For the text-containing cell, return its midpoint in (X, Y) coordinate format. 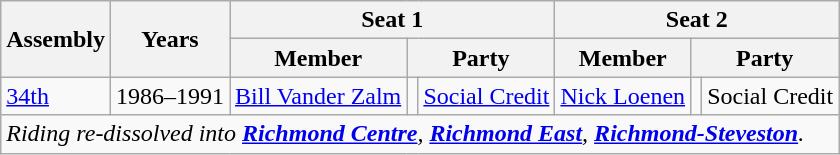
Seat 1 (392, 20)
Assembly (56, 39)
Years (170, 39)
Bill Vander Zalm (318, 96)
1986–1991 (170, 96)
Seat 2 (697, 20)
Nick Loenen (623, 96)
Riding re-dissolved into Richmond Centre, Richmond East, Richmond-Steveston. (420, 134)
34th (56, 96)
